Return the [x, y] coordinate for the center point of the cell that contains the specified text.  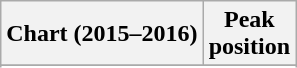
Chart (2015–2016) [102, 34]
Peakposition [249, 34]
